Locate the cell with the specified text and output its [x, y] center coordinate. 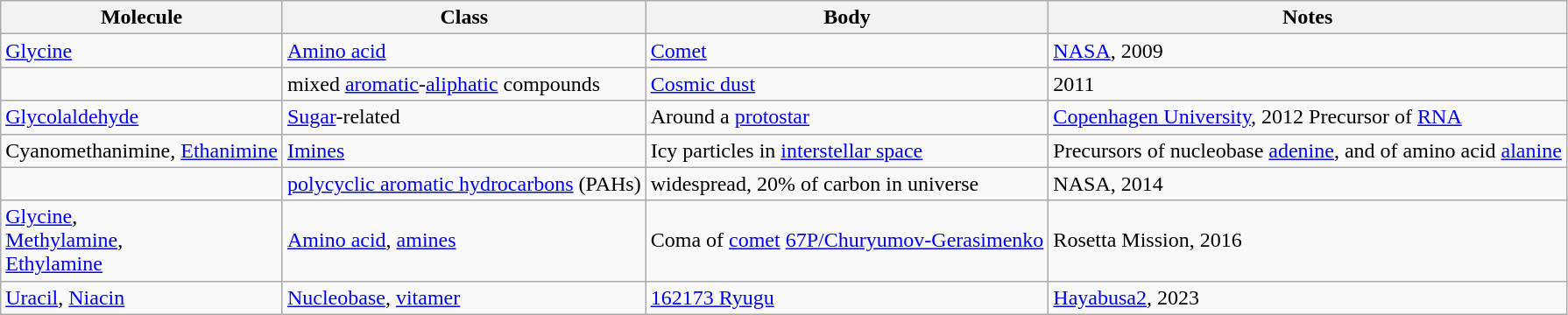
Hayabusa2, 2023 [1308, 297]
162173 Ryugu [847, 297]
Sugar-related [464, 117]
Copenhagen University, 2012 Precursor of RNA [1308, 117]
Rosetta Mission, 2016 [1308, 241]
Precursors of nucleobase adenine, and of amino acid alanine [1308, 150]
2011 [1308, 84]
Icy particles in interstellar space [847, 150]
Cyanomethanimine, Ethanimine [142, 150]
Notes [1308, 17]
Glycolaldehyde [142, 117]
Uracil, Niacin [142, 297]
NASA, 2014 [1308, 184]
Nucleobase, vitamer [464, 297]
Imines [464, 150]
widespread, 20% of carbon in universe [847, 184]
Glycine [142, 51]
Around a protostar [847, 117]
Cosmic dust [847, 84]
Glycine,Methylamine,Ethylamine [142, 241]
polycyclic aromatic hydrocarbons (PAHs) [464, 184]
Amino acid [464, 51]
NASA, 2009 [1308, 51]
Molecule [142, 17]
Amino acid, amines [464, 241]
Body [847, 17]
mixed aromatic-aliphatic compounds [464, 84]
Comet [847, 51]
Coma of comet 67P/Churyumov-Gerasimenko [847, 241]
Class [464, 17]
